From the cell containing the given text, extract its center point as [X, Y] coordinate. 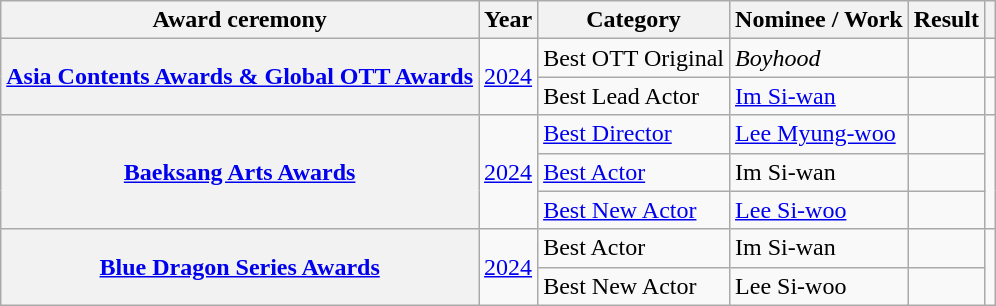
Boyhood [820, 58]
Blue Dragon Series Awards [240, 267]
Asia Contents Awards & Global OTT Awards [240, 77]
Result [946, 20]
Category [634, 20]
Year [508, 20]
Lee Myung-woo [820, 134]
Best OTT Original [634, 58]
Best Lead Actor [634, 96]
Baeksang Arts Awards [240, 172]
Award ceremony [240, 20]
Nominee / Work [820, 20]
Best Director [634, 134]
